Return the (X, Y) coordinate for the center point of the cell that contains the specified text.  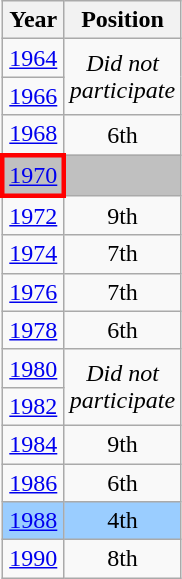
1990 (33, 559)
1986 (33, 483)
Position (122, 20)
1968 (33, 135)
1982 (33, 406)
1976 (33, 292)
1970 (33, 174)
Year (33, 20)
1988 (33, 521)
4th (122, 521)
1980 (33, 368)
1964 (33, 58)
1984 (33, 444)
1972 (33, 216)
8th (122, 559)
1966 (33, 96)
1978 (33, 330)
1974 (33, 254)
